Return [x, y] of the center of cell containing provided text 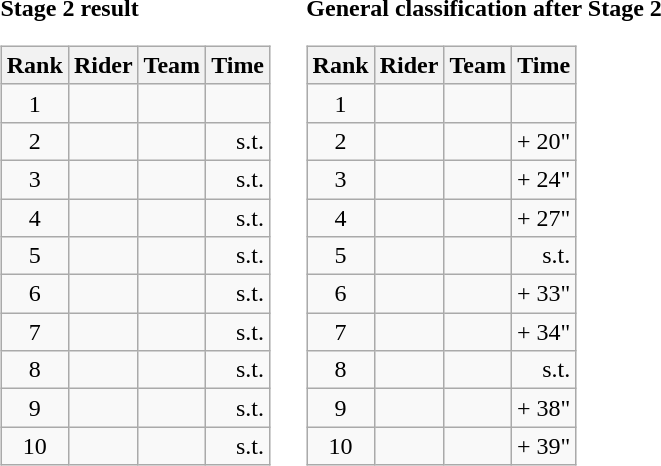
+ 39" [543, 446]
+ 20" [543, 141]
+ 33" [543, 294]
+ 38" [543, 408]
+ 27" [543, 217]
+ 24" [543, 179]
+ 34" [543, 332]
